Find where the given text appears and provide that cell's center as (X, Y) coordinate. 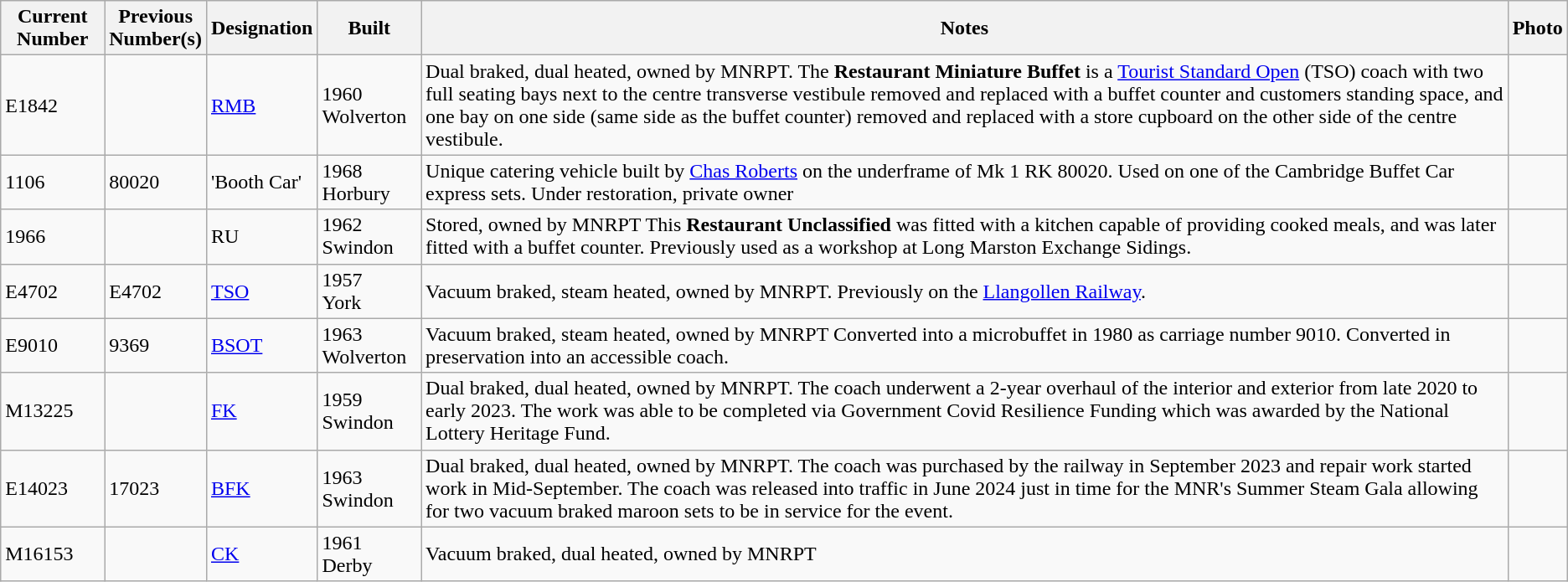
1106 (53, 183)
Built (369, 28)
1962Swindon (369, 236)
1957York (369, 291)
1963Wolverton (369, 345)
1968Horbury (369, 183)
E1842 (53, 106)
Current Number (53, 28)
M16153 (53, 554)
17023 (156, 488)
PreviousNumber(s) (156, 28)
Designation (261, 28)
CK (261, 554)
M13225 (53, 411)
9369 (156, 345)
BFK (261, 488)
80020 (156, 183)
E14023 (53, 488)
1959Swindon (369, 411)
1966 (53, 236)
Vacuum braked, steam heated, owned by MNRPT. Previously on the Llangollen Railway. (965, 291)
Notes (965, 28)
1963 Swindon (369, 488)
1961Derby (369, 554)
FK (261, 411)
Vacuum braked, dual heated, owned by MNRPT (965, 554)
RU (261, 236)
Photo (1538, 28)
'Booth Car' (261, 183)
TSO (261, 291)
E9010 (53, 345)
RMB (261, 106)
BSOT (261, 345)
1960Wolverton (369, 106)
